Identify which cell holds the provided text, then report its [X, Y] central coordinate. 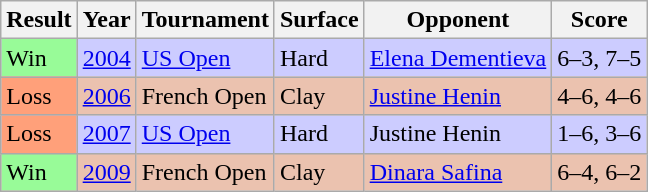
Tournament [205, 20]
Dinara Safina [458, 172]
1–6, 3–6 [600, 134]
4–6, 4–6 [600, 96]
6–3, 7–5 [600, 58]
2006 [106, 96]
Opponent [458, 20]
2007 [106, 134]
6–4, 6–2 [600, 172]
Surface [319, 20]
Year [106, 20]
2004 [106, 58]
2009 [106, 172]
Score [600, 20]
Result [39, 20]
Elena Dementieva [458, 58]
